Search for the cell housing the specified text and yield its (x, y) center coordinate. 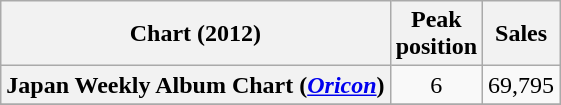
69,795 (522, 85)
Chart (2012) (196, 34)
Peakposition (436, 34)
Sales (522, 34)
6 (436, 85)
Japan Weekly Album Chart (Oricon) (196, 85)
